Find where the given text appears and provide that cell's center as [X, Y] coordinate. 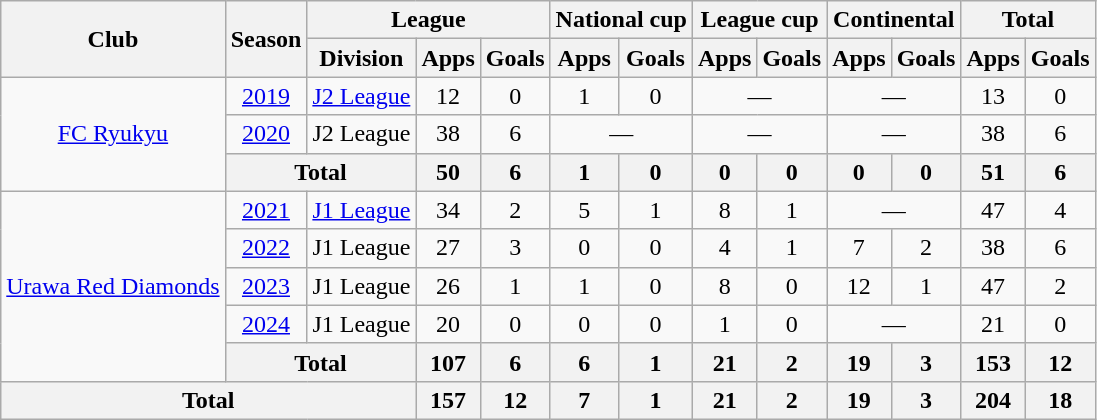
Season [266, 39]
2023 [266, 286]
2020 [266, 134]
13 [993, 96]
204 [993, 400]
2024 [266, 324]
26 [448, 286]
Club [113, 39]
27 [448, 248]
157 [448, 400]
2021 [266, 210]
Urawa Red Diamonds [113, 286]
League [428, 20]
51 [993, 172]
18 [1060, 400]
107 [448, 362]
50 [448, 172]
20 [448, 324]
National cup [621, 20]
Continental [894, 20]
2022 [266, 248]
League cup [759, 20]
FC Ryukyu [113, 134]
2019 [266, 96]
5 [584, 210]
34 [448, 210]
Division [362, 58]
153 [993, 362]
